Provide the (X, Y) coordinate of the cell's center where the given text is located.  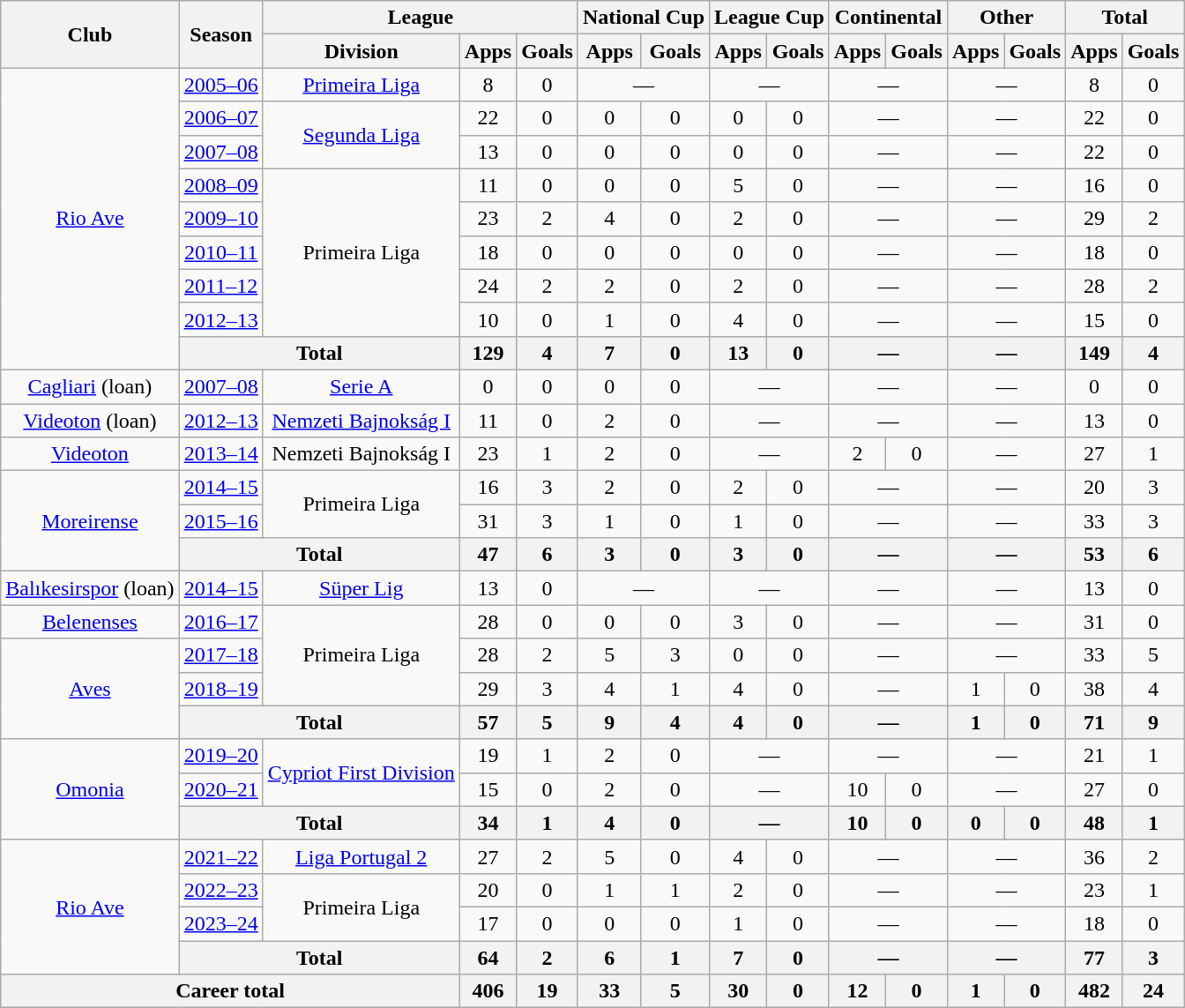
2022–23 (220, 890)
2018–19 (220, 689)
Omonia (90, 789)
2023–24 (220, 923)
National Cup (644, 18)
Division (361, 51)
Videoton (loan) (90, 421)
2017–18 (220, 655)
Season (220, 34)
Segunda Liga (361, 135)
57 (488, 722)
17 (488, 923)
Videoton (90, 454)
2006–07 (220, 118)
Continental (888, 18)
2020–21 (220, 789)
30 (739, 991)
34 (488, 823)
League Cup (770, 18)
2005–06 (220, 85)
48 (1094, 823)
Serie A (361, 386)
League (420, 18)
64 (488, 957)
Belenenses (90, 622)
482 (1094, 991)
2021–22 (220, 856)
Cypriot First Division (361, 773)
2016–17 (220, 622)
2008–09 (220, 185)
21 (1094, 756)
129 (488, 353)
2015–16 (220, 521)
Süper Lig (361, 588)
2013–14 (220, 454)
Balıkesirspor (loan) (90, 588)
77 (1094, 957)
38 (1094, 689)
Cagliari (loan) (90, 386)
36 (1094, 856)
149 (1094, 353)
2011–12 (220, 286)
2019–20 (220, 756)
2010–11 (220, 252)
47 (488, 555)
Career total (231, 991)
12 (857, 991)
2009–10 (220, 219)
Liga Portugal 2 (361, 856)
Aves (90, 689)
Moreirense (90, 521)
Club (90, 34)
406 (488, 991)
53 (1094, 555)
Other (1006, 18)
71 (1094, 722)
